Return the (X, Y) coordinate for the center point of the cell that contains the specified text.  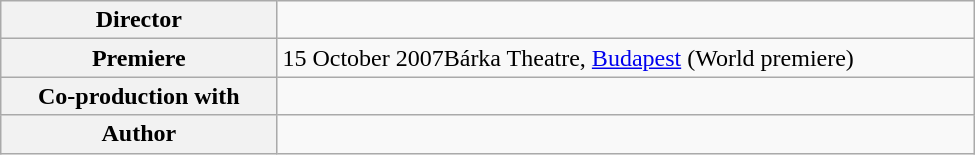
Author (139, 134)
Director (139, 20)
Co-production with (139, 96)
Premiere (139, 58)
15 October 2007Bárka Theatre, Budapest (World premiere) (626, 58)
